Extract the [x, y] coordinate from the center of the cell holding the provided text.  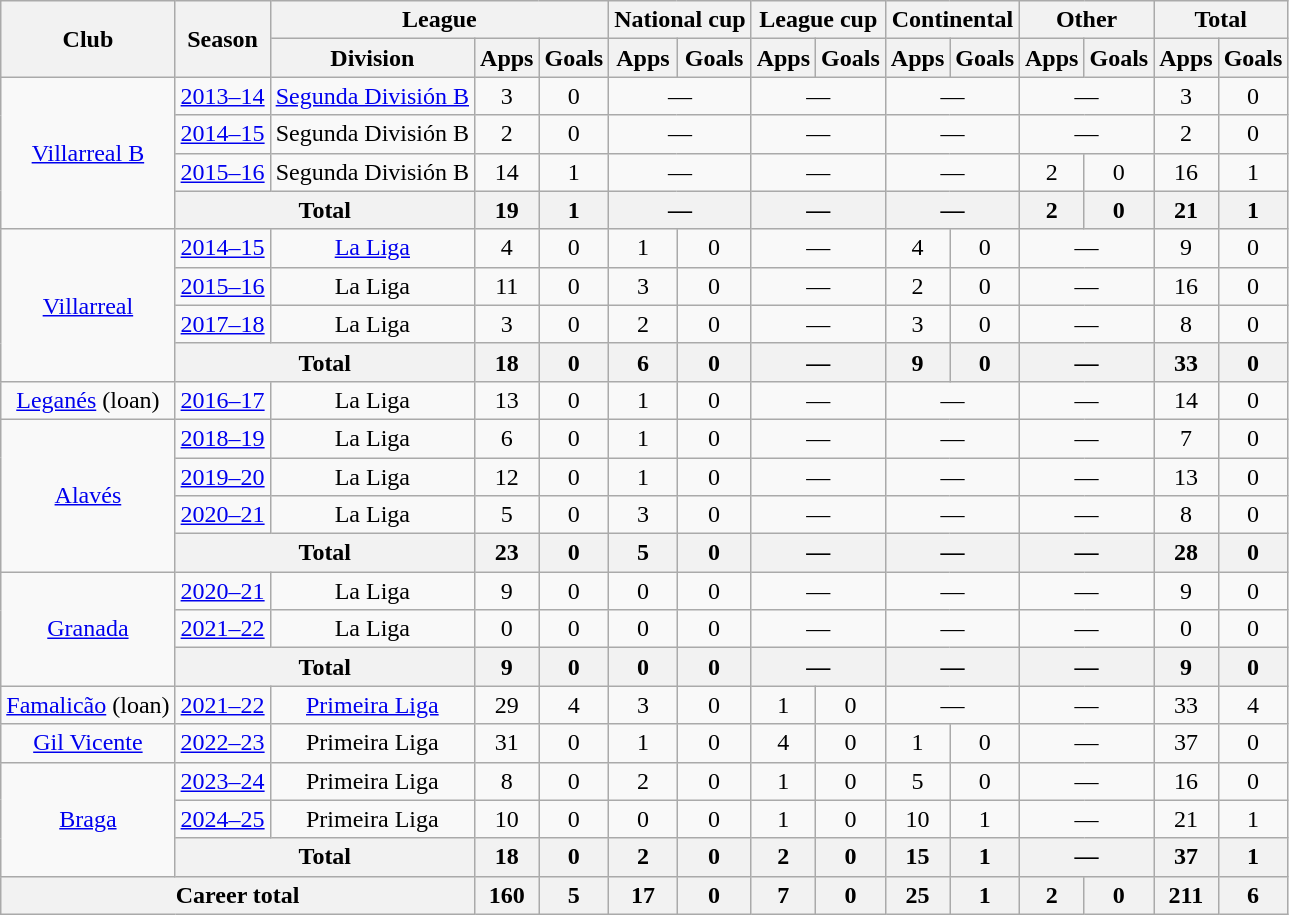
Continental [952, 20]
211 [1186, 895]
2016–17 [222, 400]
2017–18 [222, 324]
Career total [238, 895]
2019–20 [222, 477]
12 [507, 477]
Alavés [88, 495]
160 [507, 895]
Season [222, 39]
League [440, 20]
Gil Vicente [88, 743]
Villarreal [88, 305]
2023–24 [222, 781]
25 [917, 895]
Division [372, 58]
Club [88, 39]
23 [507, 553]
National cup [680, 20]
Other [1087, 20]
2022–23 [222, 743]
Villarreal B [88, 153]
11 [507, 286]
2024–25 [222, 819]
Leganés (loan) [88, 400]
19 [507, 210]
29 [507, 705]
Granada [88, 629]
17 [643, 895]
Braga [88, 819]
31 [507, 743]
2013–14 [222, 96]
League cup [818, 20]
15 [917, 857]
2018–19 [222, 438]
28 [1186, 553]
Famalicão (loan) [88, 705]
